Identify which cell holds the provided text, then report its [X, Y] central coordinate. 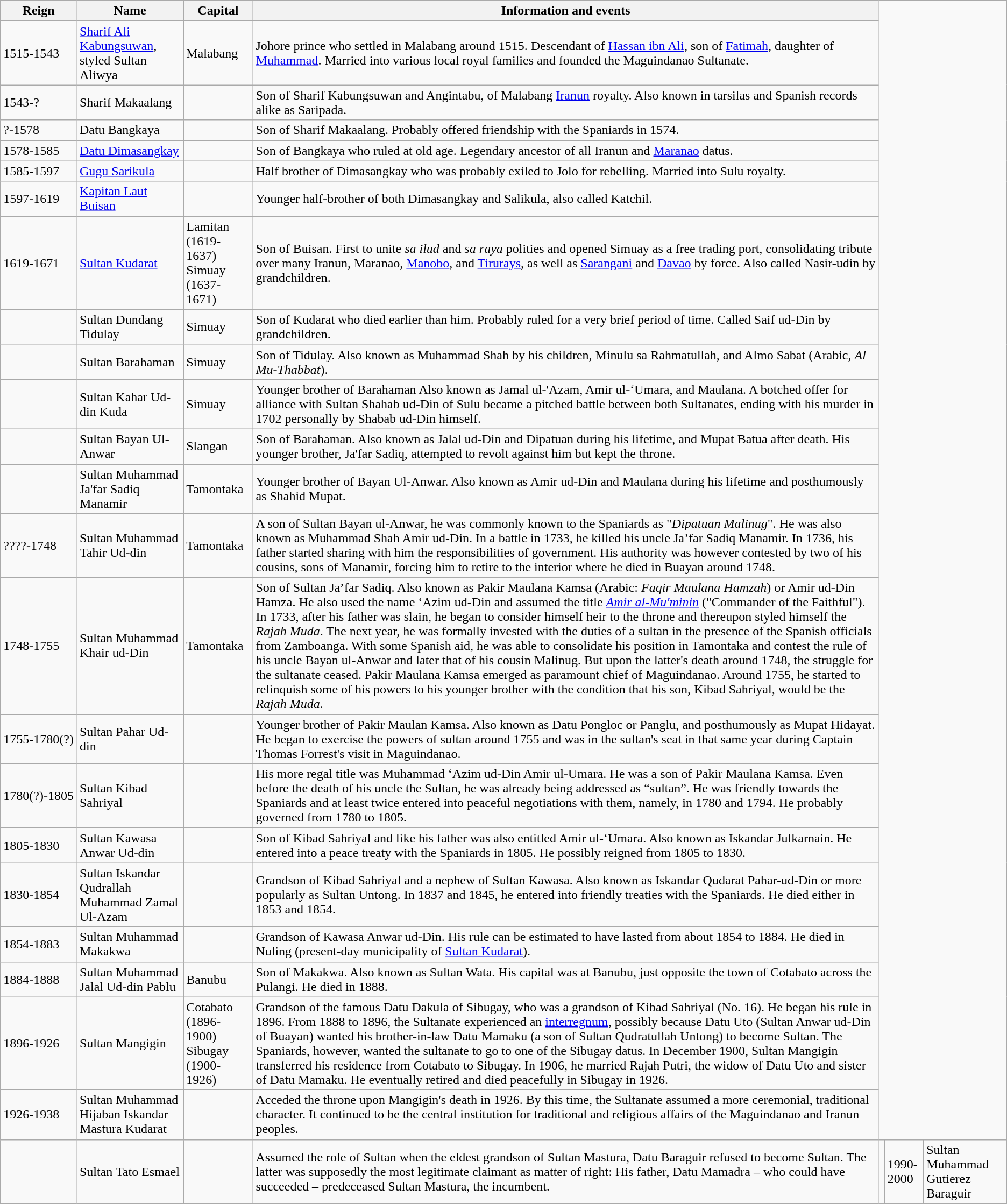
Younger brother of Bayan Ul-Anwar. Also known as Amir ud-Din and Maulana during his lifetime and posthumously as Shahid Mupat. [566, 488]
Son of Sharif Kabungsuwan and Angintabu, of Malabang Iranun royalty. Also known in tarsilas and Spanish records alike as Saripada. [566, 102]
Name [130, 11]
????-1748 [39, 546]
Son of Tidulay. Also known as Muhammad Shah by his children, Minulu sa Rahmatullah, and Almo Sabat (Arabic, Al Mu-Thabbat). [566, 362]
Banubu [218, 979]
Capital [218, 11]
1926-1938 [39, 1115]
1830-1854 [39, 895]
1884-1888 [39, 979]
1780(?)-1805 [39, 796]
Sultan Muhammad Khair ud-Din [130, 646]
Kapitan Laut Buisan [130, 199]
Sultan Kibad Sahriyal [130, 796]
Son of Makakwa. Also known as Sultan Wata. His capital was at Banubu, just opposite the town of Cotabato across the Pulangi. He died in 1888. [566, 979]
1578-1585 [39, 151]
?-1578 [39, 130]
Sultan Bayan Ul-Anwar [130, 447]
Sultan Barahaman [130, 362]
Son of Sharif Makaalang. Probably offered friendship with the Spaniards in 1574. [566, 130]
Sultan Muhammad Tahir Ud-din [130, 546]
1896-1926 [39, 1044]
Lamitan (1619-1637)Simuay (1637-1671) [218, 263]
Sultan Iskandar Qudrallah Muhammad Zamal Ul-Azam [130, 895]
1805-1830 [39, 846]
Malabang [218, 53]
Son of Bangkaya who ruled at old age. Legendary ancestor of all Iranun and Maranao datus. [566, 151]
1515-1543 [39, 53]
Sultan Muhammad Ja'far Sadiq Manamir [130, 488]
1619-1671 [39, 263]
1585-1597 [39, 171]
Reign [39, 11]
Slangan [218, 447]
Sultan Tato Esmael [130, 1172]
Sultan Muhammad Gutierez Baraguir [965, 1172]
Half brother of Dimasangkay who was probably exiled to Jolo for rebelling. Married into Sulu royalty. [566, 171]
Sultan Muhammad Hijaban Iskandar Mastura Kudarat [130, 1115]
Sultan Kawasa Anwar Ud-din [130, 846]
Datu Bangkaya [130, 130]
1748-1755 [39, 646]
Sultan Muhammad Makakwa [130, 945]
Sharif Ali Kabungsuwan, styled Sultan Aliwya [130, 53]
1854-1883 [39, 945]
Cotabato (1896-1900)Sibugay (1900-1926) [218, 1044]
Younger half-brother of both Dimasangkay and Salikula, also called Katchil. [566, 199]
Sharif Makaalang [130, 102]
Sultan Mangigin [130, 1044]
1543-? [39, 102]
Datu Dimasangkay [130, 151]
1990-2000 [904, 1172]
Sultan Kudarat [130, 263]
Sultan Pahar Ud-din [130, 739]
1755-1780(?) [39, 739]
Information and events [566, 11]
Gugu Sarikula [130, 171]
1597-1619 [39, 199]
Sultan Dundang Tidulay [130, 327]
Sultan Kahar Ud-din Kuda [130, 404]
Son of Kudarat who died earlier than him. Probably ruled for a very brief period of time. Called Saif ud-Din by grandchildren. [566, 327]
Sultan Muhammad Jalal Ud-din Pablu [130, 979]
